Determine the (x, y) coordinate at the center of the cell enclosing the given text.  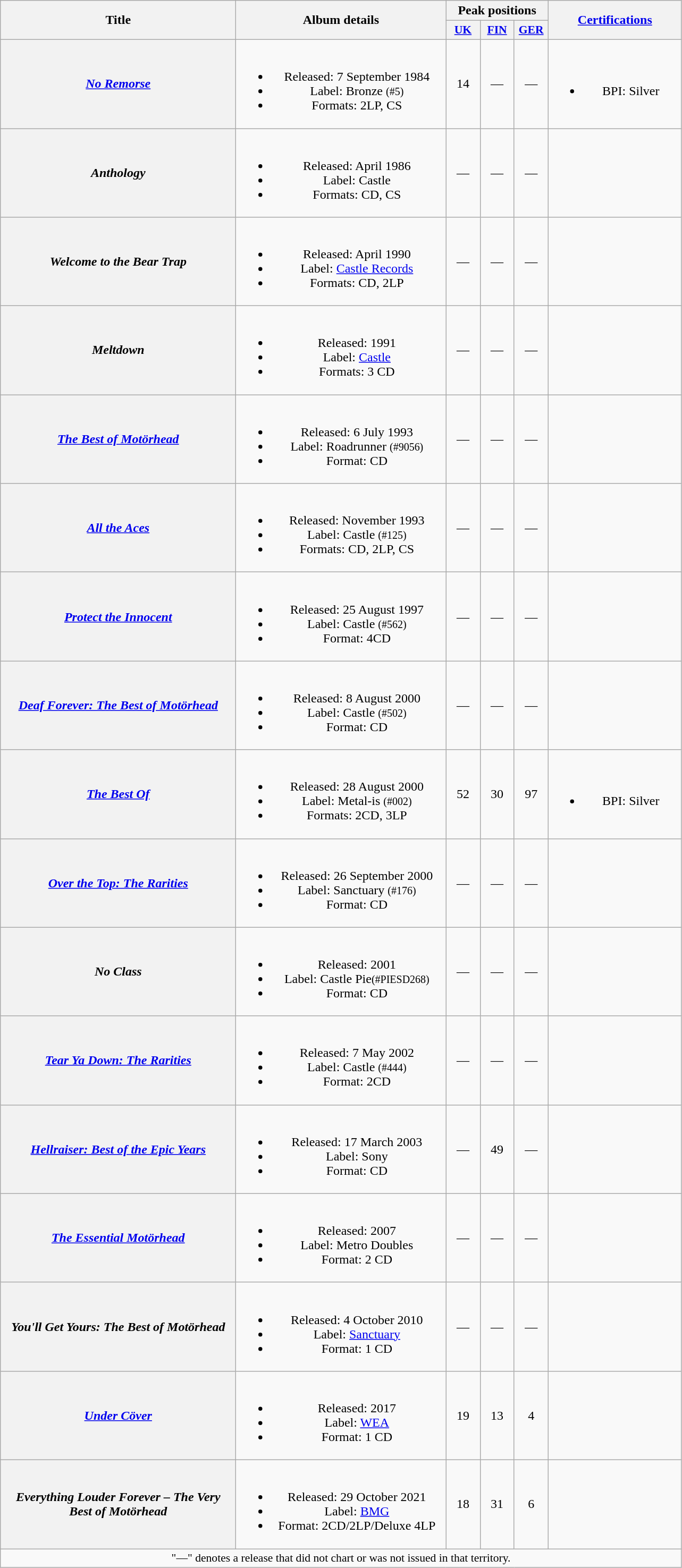
FIN (497, 30)
14 (463, 84)
UK (463, 30)
All the Aces (118, 528)
Released: April 1986Label: CastleFormats: CD, CS (341, 173)
Released: April 1990Label: Castle RecordsFormats: CD, 2LP (341, 261)
Released: 2017Label: WEAFormat: 1 CD (341, 1416)
Title (118, 20)
Released: November 1993Label: Castle (#125)Formats: CD, 2LP, CS (341, 528)
Released: 7 May 2002Label: Castle (#444)Format: 2CD (341, 1061)
The Best of Motörhead (118, 439)
The Best Of (118, 794)
Released: 2007Label: Metro DoublesFormat: 2 CD (341, 1238)
No Class (118, 971)
Peak positions (497, 11)
Released: 7 September 1984Label: Bronze (#5)Formats: 2LP, CS (341, 84)
52 (463, 794)
Welcome to the Bear Trap (118, 261)
Released: 4 October 2010Label: SanctuaryFormat: 1 CD (341, 1326)
30 (497, 794)
Released: 26 September 2000Label: Sanctuary (#176)Format: CD (341, 883)
Deaf Forever: The Best of Motörhead (118, 706)
The Essential Motörhead (118, 1238)
You'll Get Yours: The Best of Motörhead (118, 1326)
Protect the Innocent (118, 616)
Hellraiser: Best of the Epic Years (118, 1149)
Under Cöver (118, 1416)
Album details (341, 20)
GER (531, 30)
Released: 17 March 2003Label: SonyFormat: CD (341, 1149)
97 (531, 794)
13 (497, 1416)
"—" denotes a release that did not chart or was not issued in that territory. (341, 1558)
18 (463, 1504)
Released: 25 August 1997Label: Castle (#562)Format: 4CD (341, 616)
Released: 28 August 2000Label: Metal-is (#002)Formats: 2CD, 3LP (341, 794)
Released: 1991Label: CastleFormats: 3 CD (341, 351)
Tear Ya Down: The Rarities (118, 1061)
No Remorse (118, 84)
Released: 8 August 2000Label: Castle (#502)Format: CD (341, 706)
Released: 6 July 1993Label: Roadrunner (#9056)Format: CD (341, 439)
Certifications (614, 20)
49 (497, 1149)
19 (463, 1416)
Released: 29 October 2021Label: BMGFormat: 2CD/2LP/Deluxe 4LP (341, 1504)
Over the Top: The Rarities (118, 883)
Anthology (118, 173)
4 (531, 1416)
31 (497, 1504)
Meltdown (118, 351)
Released: 2001Label: Castle Pie(#PIESD268)Format: CD (341, 971)
Everything Louder Forever – The Very Best of Motörhead (118, 1504)
6 (531, 1504)
